From the cell containing the given text, extract its center point as [X, Y] coordinate. 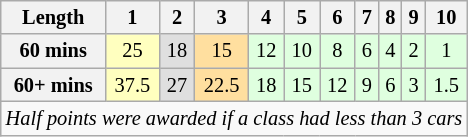
5 [302, 17]
60+ mins [54, 85]
60 mins [54, 51]
Length [54, 17]
25 [133, 51]
Half points were awarded if a class had less than 3 cars [234, 118]
22.5 [222, 85]
1.5 [446, 85]
27 [177, 85]
7 [366, 17]
37.5 [133, 85]
